For the text-containing cell, return its midpoint in [X, Y] coordinate format. 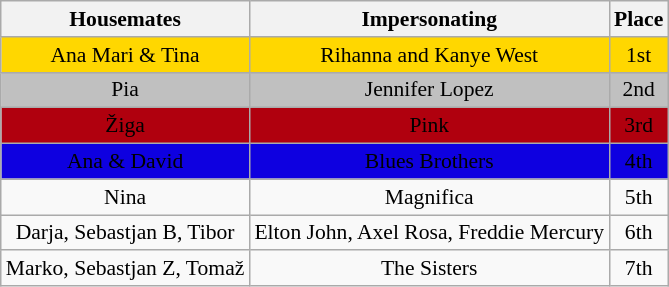
Magnifica [429, 197]
Ana & David [126, 162]
Ana Mari & Tina [126, 55]
2nd [638, 90]
Housemates [126, 19]
5th [638, 197]
1st [638, 55]
4th [638, 162]
3rd [638, 126]
Blues Brothers [429, 162]
7th [638, 269]
Marko, Sebastjan Z, Tomaž [126, 269]
The Sisters [429, 269]
6th [638, 233]
Darja, Sebastjan B, Tibor [126, 233]
Place [638, 19]
Nina [126, 197]
Jennifer Lopez [429, 90]
Pink [429, 126]
Pia [126, 90]
Impersonating [429, 19]
Elton John, Axel Rosa, Freddie Mercury [429, 233]
Rihanna and Kanye West [429, 55]
Žiga [126, 126]
